Capture the cell that displays the provided text and extract its [X, Y] central coordinate. 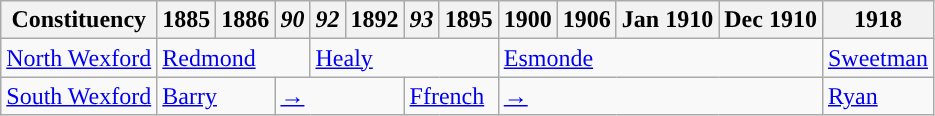
Redmond [234, 58]
Jan 1910 [667, 20]
1906 [586, 20]
1892 [374, 20]
Dec 1910 [771, 20]
South Wexford [79, 96]
1885 [186, 20]
1900 [528, 20]
North Wexford [79, 58]
Constituency [79, 20]
1886 [246, 20]
Barry [216, 96]
Healy [404, 58]
93 [422, 20]
Esmonde [660, 58]
Ffrench [451, 96]
Ryan [878, 96]
1895 [468, 20]
1918 [878, 20]
90 [292, 20]
Sweetman [878, 58]
92 [328, 20]
